Search for the cell housing the specified text and yield its (X, Y) center coordinate. 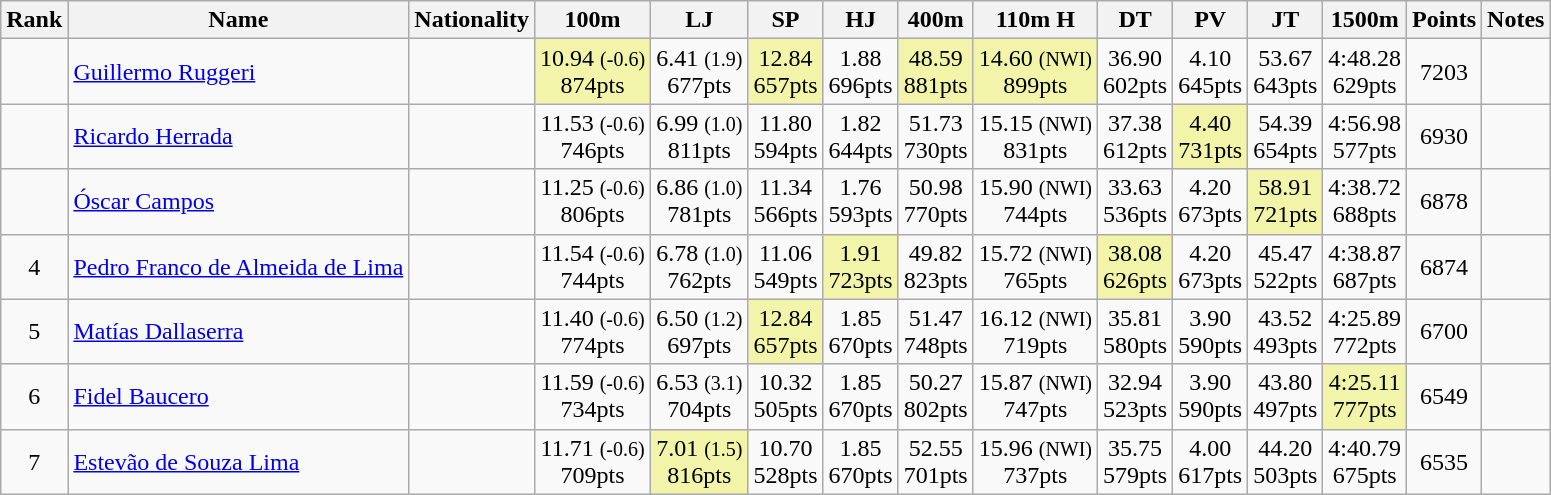
43.80 497pts (1286, 396)
Estevão de Souza Lima (238, 462)
11.53 (-0.6) 746pts (593, 136)
Ricardo Herrada (238, 136)
LJ (700, 20)
54.39 654pts (1286, 136)
15.15 (NWI) 831pts (1035, 136)
32.94 523pts (1136, 396)
16.12 (NWI) 719pts (1035, 332)
Nationality (472, 20)
6700 (1444, 332)
50.27 802pts (936, 396)
51.47 748pts (936, 332)
1.88 696pts (860, 72)
48.59 881pts (936, 72)
7203 (1444, 72)
6549 (1444, 396)
Óscar Campos (238, 202)
11.40 (-0.6) 774pts (593, 332)
33.63 536pts (1136, 202)
SP (786, 20)
11.80 594pts (786, 136)
44.20 503pts (1286, 462)
1.82 644pts (860, 136)
7.01 (1.5) 816pts (700, 462)
5 (34, 332)
11.06 549pts (786, 266)
10.32 505pts (786, 396)
4:56.98 577pts (1365, 136)
Notes (1516, 20)
51.73 730pts (936, 136)
43.52 493pts (1286, 332)
6.78 (1.0) 762pts (700, 266)
50.98 770pts (936, 202)
1.76 593pts (860, 202)
4:38.72 688pts (1365, 202)
35.75 579pts (1136, 462)
35.81 580pts (1136, 332)
6 (34, 396)
6.50 (1.2) 697pts (700, 332)
4:40.79 675pts (1365, 462)
45.47 522pts (1286, 266)
4:25.89 772pts (1365, 332)
Fidel Baucero (238, 396)
JT (1286, 20)
15.72 (NWI) 765pts (1035, 266)
6.53 (3.1) 704pts (700, 396)
4.40 731pts (1210, 136)
15.87 (NWI) 747pts (1035, 396)
Rank (34, 20)
Points (1444, 20)
11.54 (-0.6) 744pts (593, 266)
53.67 643pts (1286, 72)
38.08 626pts (1136, 266)
Guillermo Ruggeri (238, 72)
4 (34, 266)
6535 (1444, 462)
7 (34, 462)
37.38 612pts (1136, 136)
58.91 721pts (1286, 202)
Matías Dallaserra (238, 332)
6.86 (1.0) 781pts (700, 202)
100m (593, 20)
Pedro Franco de Almeida de Lima (238, 266)
15.96 (NWI) 737pts (1035, 462)
4.00 617pts (1210, 462)
10.70 528pts (786, 462)
49.82 823pts (936, 266)
4:48.28 629pts (1365, 72)
400m (936, 20)
PV (1210, 20)
6878 (1444, 202)
14.60 (NWI) 899pts (1035, 72)
4:25.11 777pts (1365, 396)
10.94 (-0.6) 874pts (593, 72)
36.90 602pts (1136, 72)
6874 (1444, 266)
1500m (1365, 20)
15.90 (NWI) 744pts (1035, 202)
11.34 566pts (786, 202)
6.99 (1.0) 811pts (700, 136)
6930 (1444, 136)
110m H (1035, 20)
4.10 645pts (1210, 72)
DT (1136, 20)
52.55 701pts (936, 462)
11.25 (-0.6) 806pts (593, 202)
1.91 723pts (860, 266)
11.71 (-0.6) 709pts (593, 462)
4:38.87 687pts (1365, 266)
6.41 (1.9) 677pts (700, 72)
HJ (860, 20)
Name (238, 20)
11.59 (-0.6) 734pts (593, 396)
